Determine the [X, Y] coordinate at the center of the cell enclosing the given text.  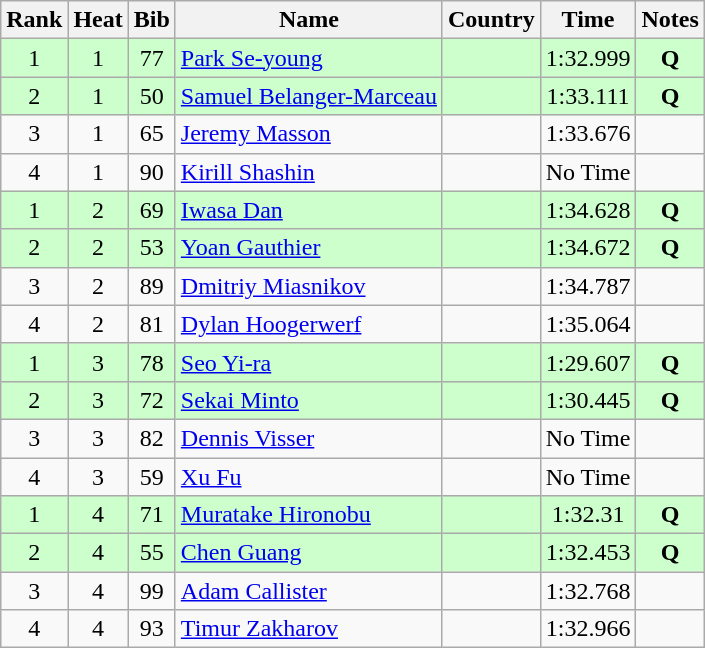
Heat [98, 20]
Iwasa Dan [308, 210]
Notes [670, 20]
77 [152, 58]
89 [152, 286]
Rank [34, 20]
Jeremy Masson [308, 134]
55 [152, 553]
99 [152, 591]
93 [152, 629]
1:32.31 [588, 515]
71 [152, 515]
1:29.607 [588, 362]
69 [152, 210]
1:34.628 [588, 210]
1:30.445 [588, 400]
50 [152, 96]
Dennis Visser [308, 438]
Name [308, 20]
Country [491, 20]
1:32.999 [588, 58]
1:32.453 [588, 553]
Sekai Minto [308, 400]
1:33.676 [588, 134]
1:33.111 [588, 96]
Chen Guang [308, 553]
81 [152, 324]
82 [152, 438]
53 [152, 248]
1:32.966 [588, 629]
78 [152, 362]
1:35.064 [588, 324]
1:34.787 [588, 286]
Dylan Hoogerwerf [308, 324]
59 [152, 477]
Bib [152, 20]
Timur Zakharov [308, 629]
Yoan Gauthier [308, 248]
90 [152, 172]
Muratake Hironobu [308, 515]
Adam Callister [308, 591]
Seo Yi-ra [308, 362]
Samuel Belanger-Marceau [308, 96]
1:34.672 [588, 248]
Xu Fu [308, 477]
72 [152, 400]
Time [588, 20]
Dmitriy Miasnikov [308, 286]
Park Se-young [308, 58]
65 [152, 134]
1:32.768 [588, 591]
Kirill Shashin [308, 172]
